Output the [X, Y] coordinate of the center of the cell containing the given text.  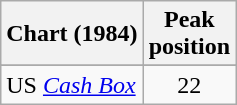
Chart (1984) [72, 34]
Peakposition [189, 34]
US Cash Box [72, 85]
22 [189, 85]
